Return the [x, y] coordinate for the center point of the cell that contains the specified text.  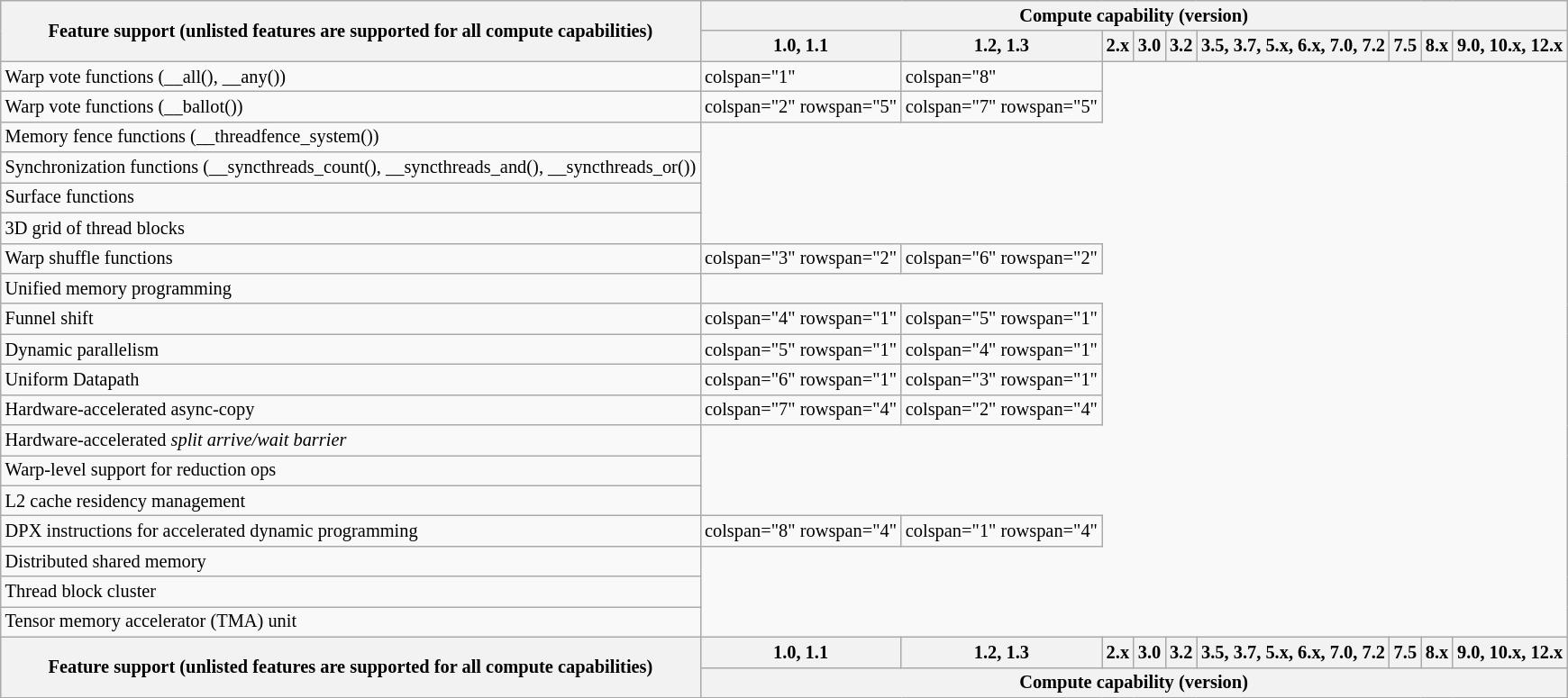
colspan="6" rowspan="1" [800, 379]
colspan="7" rowspan="5" [1002, 106]
colspan="3" rowspan="2" [800, 258]
Distributed shared memory [351, 561]
Dynamic parallelism [351, 349]
3D grid of thread blocks [351, 228]
colspan="1" [800, 77]
Warp vote functions (__all(), __any()) [351, 77]
Uniform Datapath [351, 379]
Tensor memory accelerator (TMA) unit [351, 621]
colspan="7" rowspan="4" [800, 410]
Surface functions [351, 197]
colspan="3" rowspan="1" [1002, 379]
Hardware-accelerated async-copy [351, 410]
Warp vote functions (__ballot()) [351, 106]
colspan="8" [1002, 77]
DPX instructions for accelerated dynamic programming [351, 530]
Memory fence functions (__threadfence_system()) [351, 137]
Warp-level support for reduction ops [351, 470]
Unified memory programming [351, 288]
Funnel shift [351, 319]
colspan="2" rowspan="4" [1002, 410]
colspan="1" rowspan="4" [1002, 530]
colspan="6" rowspan="2" [1002, 258]
Synchronization functions (__syncthreads_count(), __syncthreads_and(), __syncthreads_or()) [351, 168]
colspan="2" rowspan="5" [800, 106]
L2 cache residency management [351, 501]
Thread block cluster [351, 592]
Hardware-accelerated split arrive/wait barrier [351, 440]
Warp shuffle functions [351, 258]
colspan="8" rowspan="4" [800, 530]
